Pinpoint the cell where the given text exists, returning its (x, y) midpoint coordinate. 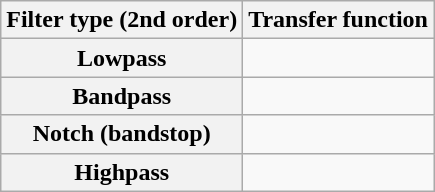
Notch (bandstop) (122, 134)
Lowpass (122, 58)
Transfer function (338, 20)
Bandpass (122, 96)
Highpass (122, 172)
Filter type (2nd order) (122, 20)
